Determine the [X, Y] coordinate at the center of the cell enclosing the given text.  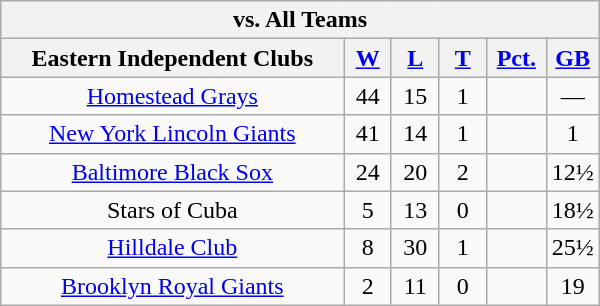
19 [572, 286]
Stars of Cuba [172, 210]
Homestead Grays [172, 96]
Baltimore Black Sox [172, 172]
13 [415, 210]
24 [368, 172]
Pct. [516, 58]
44 [368, 96]
41 [368, 134]
Brooklyn Royal Giants [172, 286]
11 [415, 286]
— [572, 96]
Eastern Independent Clubs [172, 58]
20 [415, 172]
T [462, 58]
8 [368, 248]
5 [368, 210]
Hilldale Club [172, 248]
25½ [572, 248]
vs. All Teams [300, 20]
GB [572, 58]
W [368, 58]
30 [415, 248]
15 [415, 96]
12½ [572, 172]
14 [415, 134]
L [415, 58]
18½ [572, 210]
New York Lincoln Giants [172, 134]
